Locate the cell with the specified text and output its [X, Y] center coordinate. 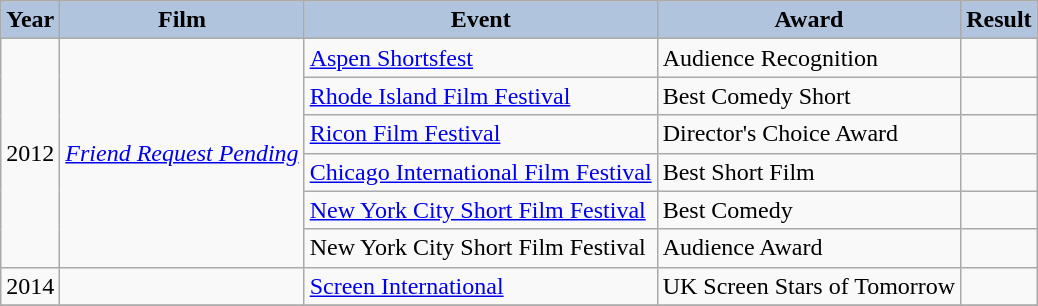
Best Short Film [809, 172]
Screen International [480, 286]
Rhode Island Film Festival [480, 96]
Audience Award [809, 248]
2012 [30, 153]
Friend Request Pending [182, 153]
Event [480, 20]
Year [30, 20]
Director's Choice Award [809, 134]
Result [999, 20]
Ricon Film Festival [480, 134]
2014 [30, 286]
UK Screen Stars of Tomorrow [809, 286]
Audience Recognition [809, 58]
Best Comedy [809, 210]
Chicago International Film Festival [480, 172]
Award [809, 20]
Best Comedy Short [809, 96]
Film [182, 20]
Aspen Shortsfest [480, 58]
